Return [x, y] of the center of cell containing provided text 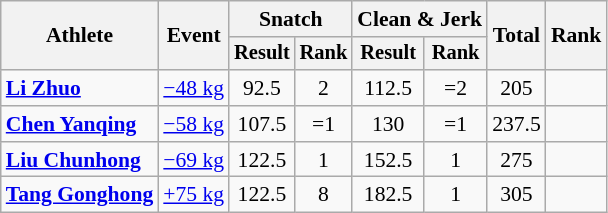
−58 kg [194, 124]
=2 [456, 88]
2 [324, 88]
107.5 [262, 124]
182.5 [388, 195]
Clean & Jerk [420, 19]
−69 kg [194, 160]
275 [516, 160]
112.5 [388, 88]
Snatch [290, 19]
Event [194, 36]
305 [516, 195]
130 [388, 124]
Athlete [80, 36]
152.5 [388, 160]
237.5 [516, 124]
+75 kg [194, 195]
Chen Yanqing [80, 124]
−48 kg [194, 88]
92.5 [262, 88]
Liu Chunhong [80, 160]
Tang Gonghong [80, 195]
Total [516, 36]
8 [324, 195]
Li Zhuo [80, 88]
205 [516, 88]
